Detect which cell encompasses the target text, then output its [X, Y] center coordinate. 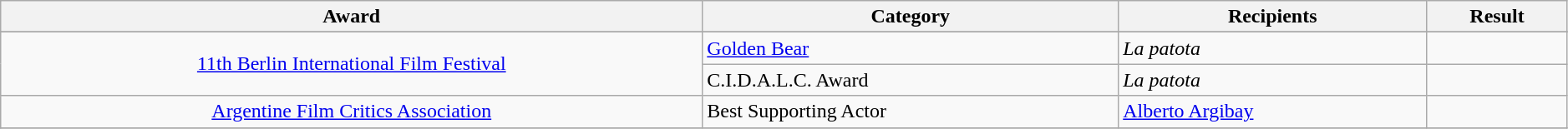
Category [911, 17]
Result [1497, 17]
Alberto Argibay [1273, 112]
Argentine Film Critics Association [352, 112]
C.I.D.A.L.C. Award [911, 80]
Award [352, 17]
Golden Bear [911, 48]
11th Berlin International Film Festival [352, 64]
Best Supporting Actor [911, 112]
Recipients [1273, 17]
